Pinpoint the cell where the given text exists, returning its (X, Y) midpoint coordinate. 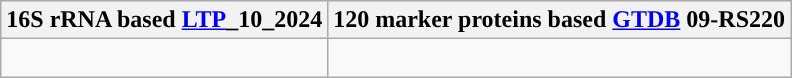
120 marker proteins based GTDB 09-RS220 (560, 20)
16S rRNA based LTP_10_2024 (164, 20)
